Extract the [X, Y] coordinate from the center of the cell holding the provided text.  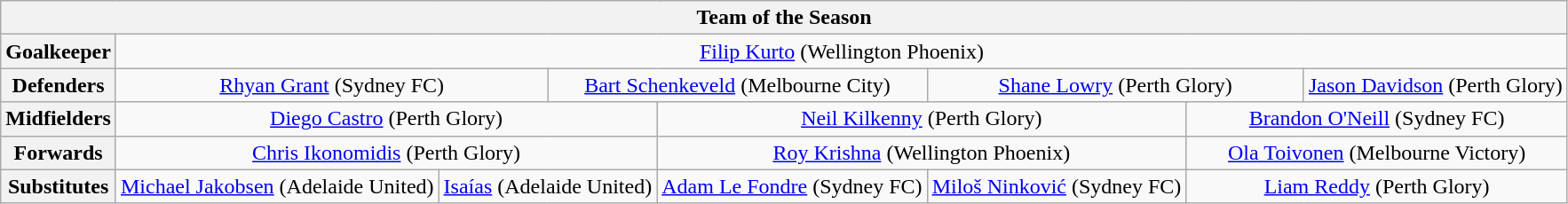
Ola Toivonen (Melbourne Victory) [1377, 153]
Midfielders [59, 119]
Team of the Season [785, 18]
Goalkeeper [59, 51]
Jason Davidson (Perth Glory) [1435, 85]
Shane Lowry (Perth Glory) [1115, 85]
Forwards [59, 153]
Defenders [59, 85]
Michael Jakobsen (Adelaide United) [277, 186]
Liam Reddy (Perth Glory) [1377, 186]
Bart Schenkeveld (Melbourne City) [737, 85]
Neil Kilkenny (Perth Glory) [922, 119]
Isaías (Adelaide United) [548, 186]
Adam Le Fondre (Sydney FC) [792, 186]
Chris Ikonomidis (Perth Glory) [385, 153]
Roy Krishna (Wellington Phoenix) [922, 153]
Diego Castro (Perth Glory) [385, 119]
Substitutes [59, 186]
Brandon O'Neill (Sydney FC) [1377, 119]
Rhyan Grant (Sydney FC) [331, 85]
Filip Kurto (Wellington Phoenix) [842, 51]
Miloš Ninković (Sydney FC) [1057, 186]
